Detect which cell encompasses the target text, then output its (X, Y) center coordinate. 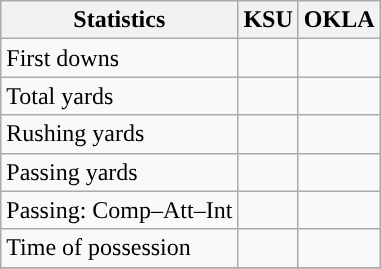
KSU (268, 20)
Total yards (120, 96)
Passing: Comp–Att–Int (120, 210)
Statistics (120, 20)
Passing yards (120, 172)
Time of possession (120, 248)
Rushing yards (120, 134)
First downs (120, 58)
OKLA (339, 20)
